Output the (x, y) coordinate of the center of the cell containing the given text.  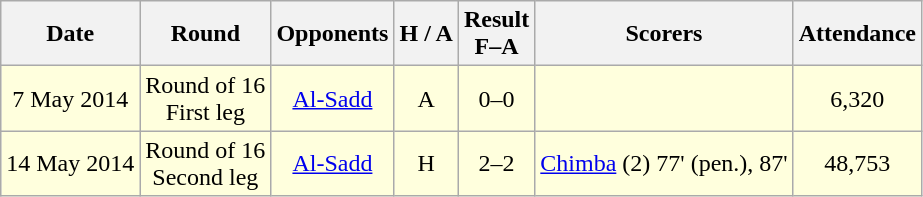
Opponents (332, 34)
Attendance (857, 34)
7 May 2014 (70, 98)
48,753 (857, 164)
Round (206, 34)
6,320 (857, 98)
H / A (426, 34)
Round of 16Second leg (206, 164)
H (426, 164)
ResultF–A (496, 34)
Chimba (2) 77' (pen.), 87' (664, 164)
Scorers (664, 34)
2–2 (496, 164)
0–0 (496, 98)
Round of 16First leg (206, 98)
14 May 2014 (70, 164)
Date (70, 34)
A (426, 98)
